From the cell containing the given text, extract its center point as [x, y] coordinate. 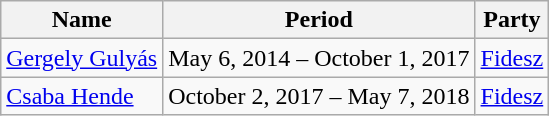
Name [82, 20]
May 6, 2014 – October 1, 2017 [319, 58]
Csaba Hende [82, 96]
Period [319, 20]
Party [512, 20]
October 2, 2017 – May 7, 2018 [319, 96]
Gergely Gulyás [82, 58]
